Capture the cell that displays the provided text and extract its [x, y] central coordinate. 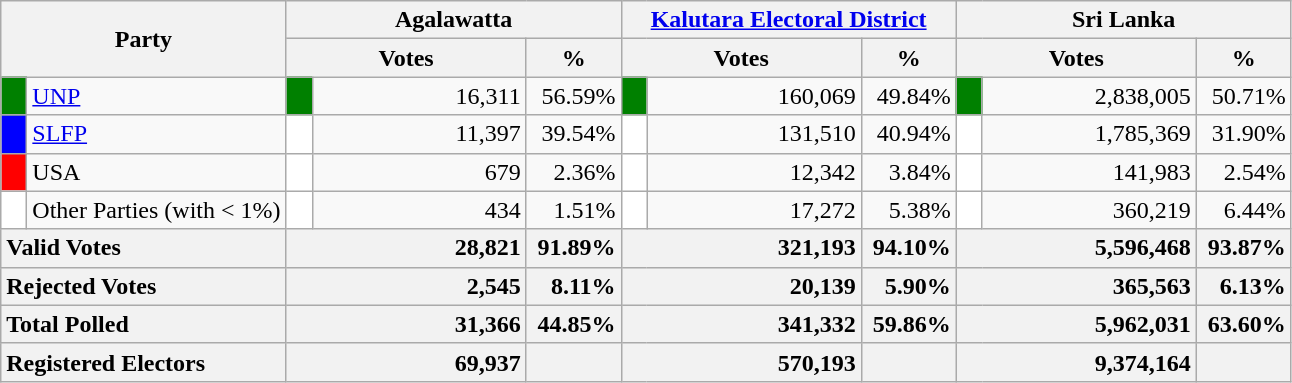
49.84% [908, 96]
8.11% [574, 286]
Total Polled [144, 324]
31,366 [406, 324]
Registered Electors [144, 362]
SLFP [156, 134]
1,785,369 [1089, 134]
40.94% [908, 134]
365,563 [1076, 286]
434 [419, 210]
Rejected Votes [144, 286]
93.87% [1244, 248]
28,821 [406, 248]
6.13% [1244, 286]
17,272 [754, 210]
USA [156, 172]
59.86% [908, 324]
12,342 [754, 172]
Valid Votes [144, 248]
11,397 [419, 134]
2.36% [574, 172]
Agalawatta [454, 20]
3.84% [908, 172]
5,596,468 [1076, 248]
160,069 [754, 96]
94.10% [908, 248]
2.54% [1244, 172]
Kalutara Electoral District [788, 20]
20,139 [741, 286]
9,374,164 [1076, 362]
91.89% [574, 248]
1.51% [574, 210]
UNP [156, 96]
5.90% [908, 286]
69,937 [406, 362]
679 [419, 172]
Sri Lanka [1124, 20]
Party [144, 39]
341,332 [741, 324]
131,510 [754, 134]
Other Parties (with < 1%) [156, 210]
2,838,005 [1089, 96]
5,962,031 [1076, 324]
5.38% [908, 210]
63.60% [1244, 324]
321,193 [741, 248]
6.44% [1244, 210]
570,193 [741, 362]
56.59% [574, 96]
360,219 [1089, 210]
141,983 [1089, 172]
16,311 [419, 96]
50.71% [1244, 96]
44.85% [574, 324]
39.54% [574, 134]
31.90% [1244, 134]
2,545 [406, 286]
